Pinpoint the cell where the given text exists, returning its (x, y) midpoint coordinate. 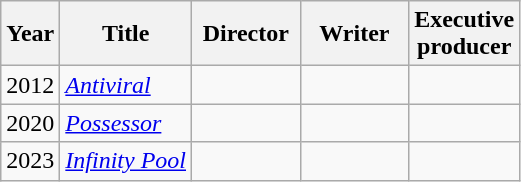
Director (246, 34)
2020 (30, 123)
Year (30, 34)
Executiveproducer (464, 34)
2023 (30, 161)
Title (126, 34)
2012 (30, 85)
Antiviral (126, 85)
Possessor (126, 123)
Writer (354, 34)
Infinity Pool (126, 161)
